For the text-containing cell, return its midpoint in [x, y] coordinate format. 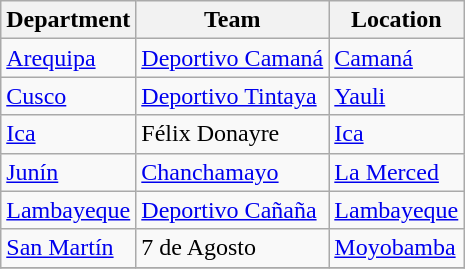
Deportivo Tintaya [232, 96]
7 de Agosto [232, 248]
Yauli [396, 96]
Deportivo Camaná [232, 58]
Félix Donayre [232, 134]
La Merced [396, 172]
San Martín [68, 248]
Deportivo Cañaña [232, 210]
Moyobamba [396, 248]
Junín [68, 172]
Arequipa [68, 58]
Location [396, 20]
Camaná [396, 58]
Department [68, 20]
Cusco [68, 96]
Team [232, 20]
Chanchamayo [232, 172]
